Determine the [X, Y] coordinate at the center of the cell enclosing the given text.  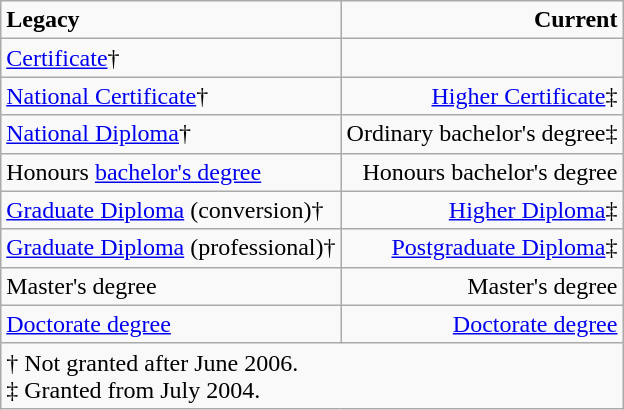
Graduate Diploma (professional)† [171, 248]
Postgraduate Diploma‡ [482, 248]
Legacy [171, 20]
National Certificate† [171, 96]
† Not granted after June 2006.‡ Granted from July 2004. [312, 376]
Certificate† [171, 58]
Higher Certificate‡ [482, 96]
Current [482, 20]
National Diploma† [171, 134]
Ordinary bachelor's degree‡ [482, 134]
Graduate Diploma (conversion)† [171, 210]
Higher Diploma‡ [482, 210]
